Return [X, Y] of the center of cell containing provided text 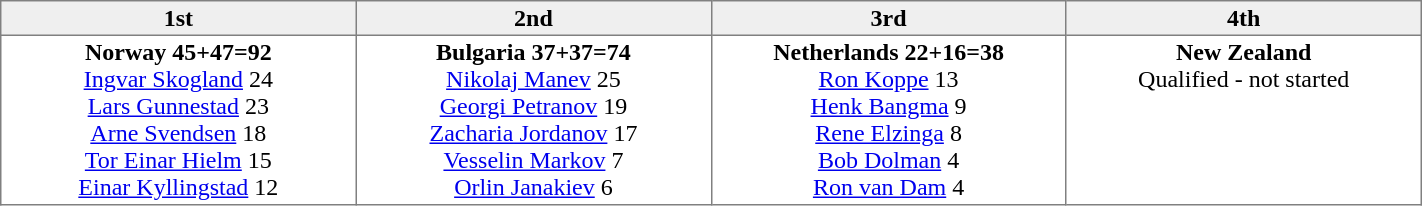
2nd [534, 18]
3rd [888, 18]
1st [178, 18]
4th [1244, 18]
Norway 45+47=92Ingvar Skogland 24Lars Gunnestad 23Arne Svendsen 18Tor Einar Hielm 15Einar Kyllingstad 12 [178, 120]
Netherlands 22+16=38Ron Koppe 13Henk Bangma 9Rene Elzinga 8Bob Dolman 4Ron van Dam 4 [888, 120]
Bulgaria 37+37=74Nikolaj Manev 25Georgi Petranov 19Zacharia Jordanov 17Vesselin Markov 7Orlin Janakiev 6 [534, 120]
New ZealandQualified - not started [1244, 120]
